From the cell containing the given text, extract its center point as [x, y] coordinate. 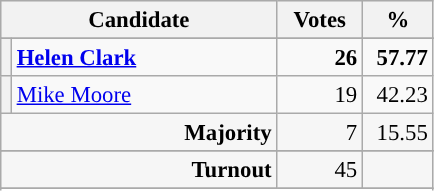
57.77 [398, 58]
Votes [320, 20]
42.23 [398, 95]
Majority [139, 133]
Candidate [139, 20]
Turnout [139, 170]
% [398, 20]
Mike Moore [144, 95]
19 [320, 95]
45 [320, 170]
7 [320, 133]
Helen Clark [144, 58]
15.55 [398, 133]
26 [320, 58]
